Identify which cell holds the provided text, then report its (X, Y) central coordinate. 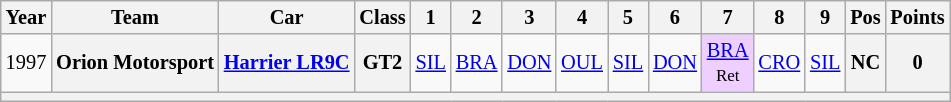
CRO (779, 63)
9 (825, 17)
5 (628, 17)
7 (728, 17)
OUL (582, 63)
4 (582, 17)
Harrier LR9C (287, 63)
8 (779, 17)
BRARet (728, 63)
NC (865, 63)
1 (431, 17)
2 (477, 17)
3 (529, 17)
BRA (477, 63)
6 (675, 17)
GT2 (382, 63)
Pos (865, 17)
Year (26, 17)
Points (918, 17)
Car (287, 17)
Team (135, 17)
1997 (26, 63)
0 (918, 63)
Class (382, 17)
Orion Motorsport (135, 63)
